Search for the cell housing the specified text and yield its [X, Y] center coordinate. 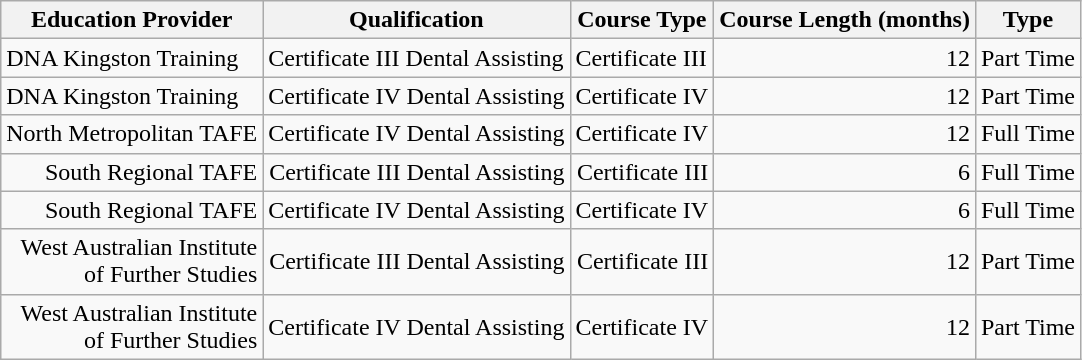
Qualification [416, 20]
Course Type [642, 20]
Course Length (months) [845, 20]
Education Provider [132, 20]
North Metropolitan TAFE [132, 134]
Type [1028, 20]
